Extract the [x, y] coordinate from the center of the cell holding the provided text.  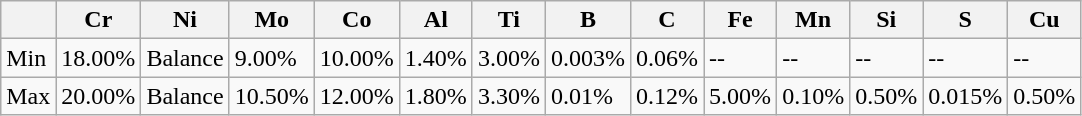
0.10% [814, 96]
0.003% [588, 58]
10.50% [272, 96]
3.00% [508, 58]
10.00% [356, 58]
Min [28, 58]
1.80% [436, 96]
Mn [814, 20]
0.015% [966, 96]
5.00% [740, 96]
18.00% [98, 58]
3.30% [508, 96]
C [666, 20]
0.12% [666, 96]
0.06% [666, 58]
12.00% [356, 96]
0.01% [588, 96]
Al [436, 20]
S [966, 20]
Ti [508, 20]
Ni [185, 20]
B [588, 20]
20.00% [98, 96]
Mo [272, 20]
Max [28, 96]
Co [356, 20]
9.00% [272, 58]
Cu [1044, 20]
Fe [740, 20]
Si [886, 20]
Cr [98, 20]
1.40% [436, 58]
